Return (x, y) of the center of cell containing provided text 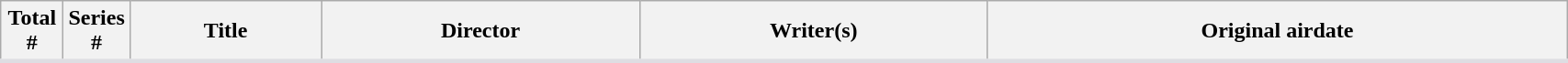
Writer(s) (814, 31)
Total# (32, 31)
Original airdate (1277, 31)
Series# (96, 31)
Director (480, 31)
Title (226, 31)
